Capture the cell that displays the provided text and extract its [x, y] central coordinate. 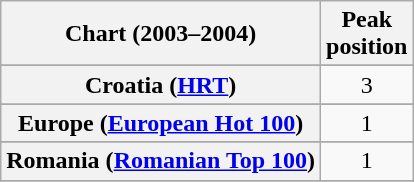
3 [367, 85]
Croatia (HRT) [161, 85]
Chart (2003–2004) [161, 34]
Romania (Romanian Top 100) [161, 161]
Peakposition [367, 34]
Europe (European Hot 100) [161, 123]
